Scan for the cell matching the given text and deliver its (X, Y) coordinate at center. 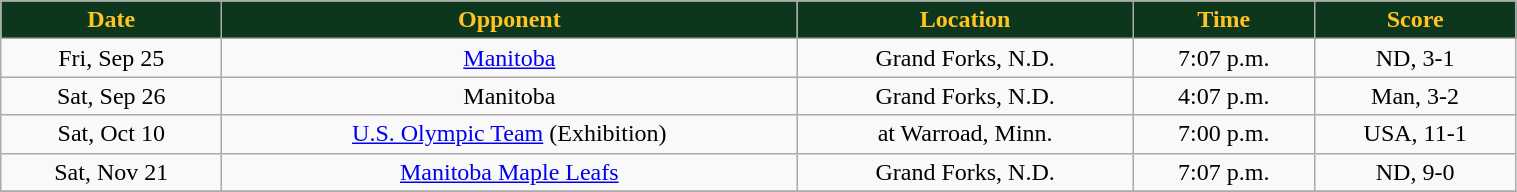
Man, 3-2 (1415, 96)
4:07 p.m. (1224, 96)
Score (1415, 20)
Sat, Sep 26 (112, 96)
ND, 3-1 (1415, 58)
U.S. Olympic Team (Exhibition) (510, 134)
Sat, Oct 10 (112, 134)
Sat, Nov 21 (112, 172)
Date (112, 20)
ND, 9-0 (1415, 172)
at Warroad, Minn. (965, 134)
USA, 11-1 (1415, 134)
Time (1224, 20)
Opponent (510, 20)
7:00 p.m. (1224, 134)
Manitoba Maple Leafs (510, 172)
Location (965, 20)
Fri, Sep 25 (112, 58)
